Determine the (x, y) coordinate at the center of the cell enclosing the given text.  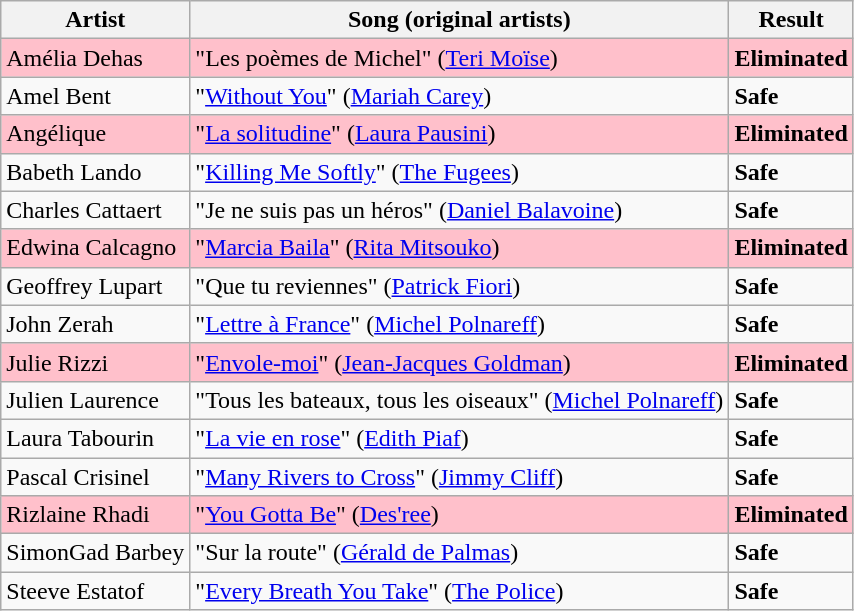
"La vie en rose" (Edith Piaf) (460, 438)
Rizlaine Rhadi (96, 515)
"Killing Me Softly" (The Fugees) (460, 172)
Julien Laurence (96, 400)
Angélique (96, 134)
Geoffrey Lupart (96, 286)
Pascal Crisinel (96, 477)
Song (original artists) (460, 20)
"Lettre à France" (Michel Polnareff) (460, 324)
Charles Cattaert (96, 210)
Julie Rizzi (96, 362)
Amélia Dehas (96, 58)
"Without You" (Mariah Carey) (460, 96)
"Many Rivers to Cross" (Jimmy Cliff) (460, 477)
"La solitudine" (Laura Pausini) (460, 134)
"You Gotta Be" (Des'ree) (460, 515)
"Every Breath You Take" (The Police) (460, 591)
"Marcia Baila" (Rita Mitsouko) (460, 248)
Steeve Estatof (96, 591)
Amel Bent (96, 96)
"Les poèmes de Michel" (Teri Moïse) (460, 58)
Babeth Lando (96, 172)
"Sur la route" (Gérald de Palmas) (460, 553)
SimonGad Barbey (96, 553)
Artist (96, 20)
"Je ne suis pas un héros" (Daniel Balavoine) (460, 210)
John Zerah (96, 324)
"Que tu reviennes" (Patrick Fiori) (460, 286)
Edwina Calcagno (96, 248)
Result (791, 20)
"Envole-moi" (Jean-Jacques Goldman) (460, 362)
"Tous les bateaux, tous les oiseaux" (Michel Polnareff) (460, 400)
Laura Tabourin (96, 438)
